From the cell containing the given text, extract its center point as (X, Y) coordinate. 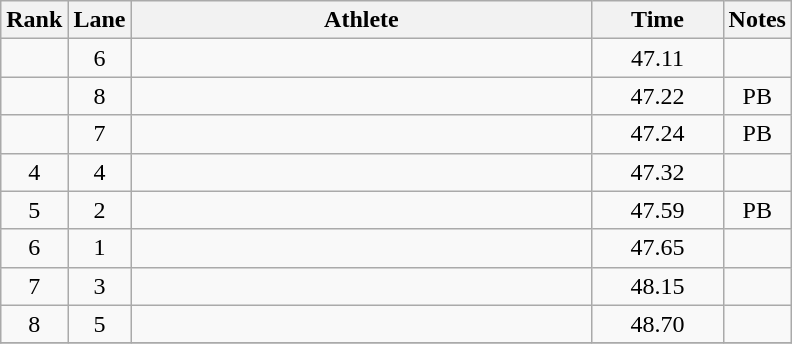
3 (100, 286)
48.15 (658, 286)
Athlete (362, 20)
Lane (100, 20)
2 (100, 210)
Time (658, 20)
47.11 (658, 58)
47.59 (658, 210)
Rank (34, 20)
47.65 (658, 248)
48.70 (658, 324)
47.32 (658, 172)
47.24 (658, 134)
Notes (757, 20)
1 (100, 248)
47.22 (658, 96)
